Detect which cell encompasses the target text, then output its (X, Y) center coordinate. 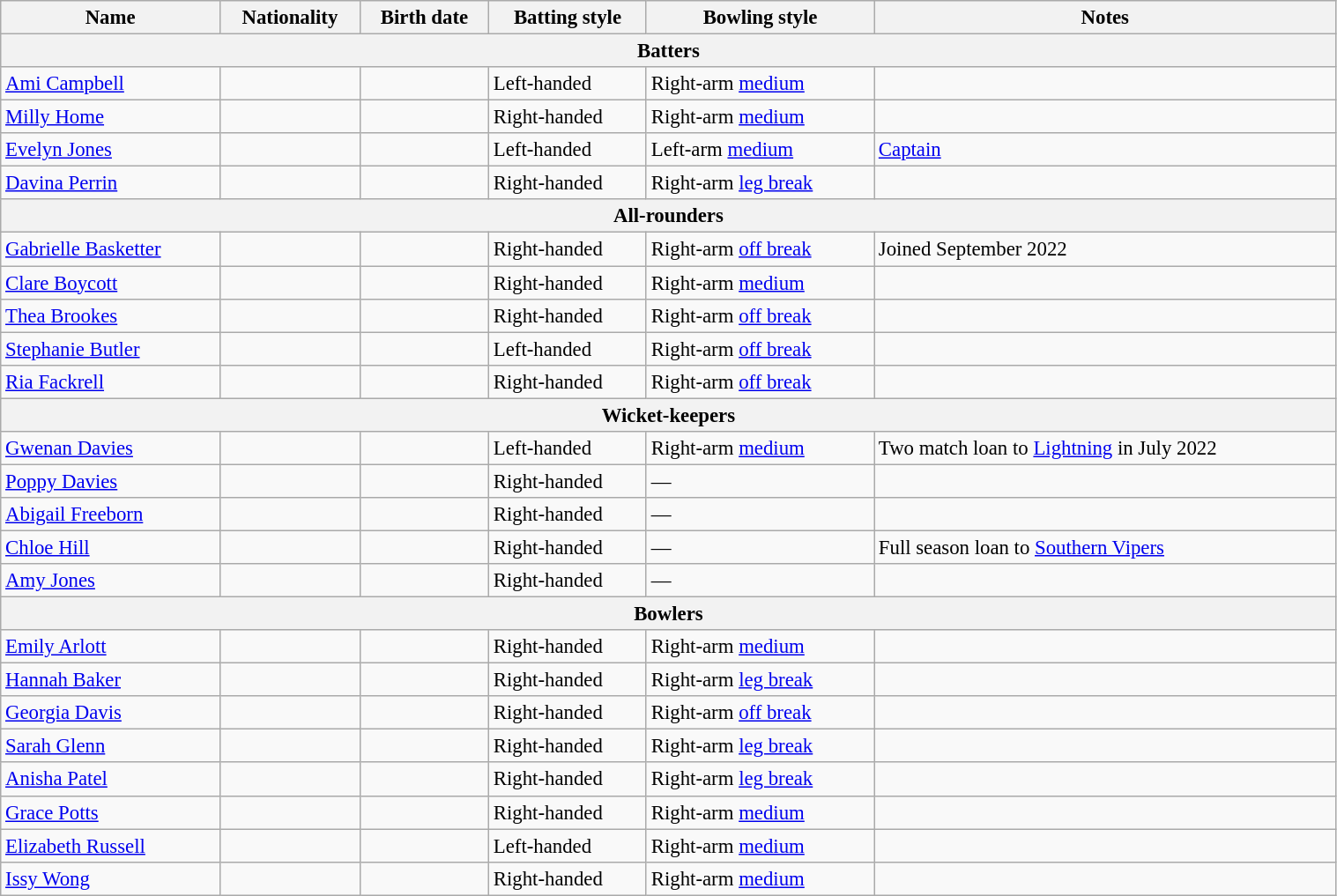
Batting style (568, 18)
Stephanie Butler (111, 349)
Issy Wong (111, 878)
Two match loan to Lightning in July 2022 (1105, 448)
Amy Jones (111, 581)
Elizabeth Russell (111, 846)
Notes (1105, 18)
Georgia Davis (111, 713)
Left-arm medium (760, 150)
Thea Brookes (111, 315)
Joined September 2022 (1105, 249)
Milly Home (111, 117)
Gwenan Davies (111, 448)
Grace Potts (111, 812)
Ria Fackrell (111, 381)
Davina Perrin (111, 183)
Gabrielle Basketter (111, 249)
Evelyn Jones (111, 150)
Hannah Baker (111, 680)
Poppy Davies (111, 481)
Chloe Hill (111, 547)
Name (111, 18)
Full season loan to Southern Vipers (1105, 547)
Birth date (424, 18)
Emily Arlott (111, 647)
Anisha Patel (111, 780)
Nationality (289, 18)
Captain (1105, 150)
Abigail Freeborn (111, 515)
Sarah Glenn (111, 746)
Clare Boycott (111, 283)
All-rounders (668, 216)
Bowling style (760, 18)
Batters (668, 51)
Ami Campbell (111, 84)
Wicket-keepers (668, 415)
Bowlers (668, 614)
